From the cell containing the given text, extract its center point as (x, y) coordinate. 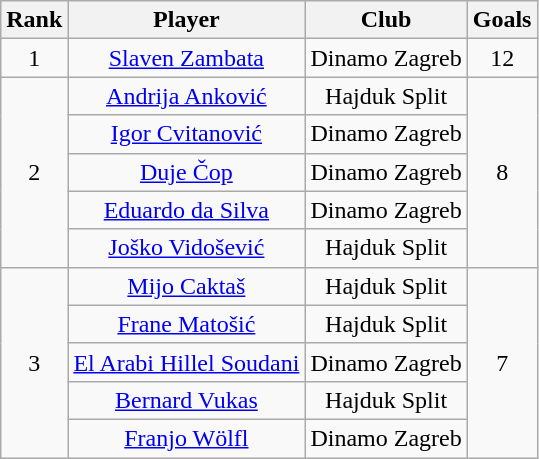
Club (386, 20)
7 (502, 362)
Eduardo da Silva (186, 210)
8 (502, 172)
El Arabi Hillel Soudani (186, 362)
12 (502, 58)
Igor Cvitanović (186, 134)
1 (34, 58)
2 (34, 172)
Slaven Zambata (186, 58)
Joško Vidošević (186, 248)
Franjo Wölfl (186, 438)
Frane Matošić (186, 324)
3 (34, 362)
Duje Čop (186, 172)
Andrija Anković (186, 96)
Goals (502, 20)
Bernard Vukas (186, 400)
Mijo Caktaš (186, 286)
Player (186, 20)
Rank (34, 20)
